Output the [X, Y] coordinate of the center of the cell containing the given text.  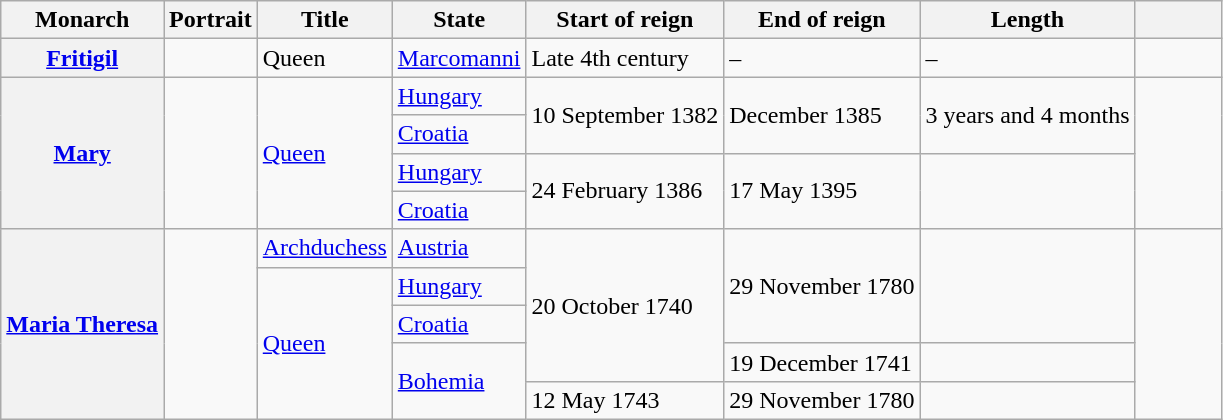
Portrait [211, 20]
Archduchess [324, 248]
3 years and 4 months [1028, 115]
Monarch [82, 20]
December 1385 [822, 115]
Title [324, 20]
12 May 1743 [625, 400]
10 September 1382 [625, 115]
Bohemia [459, 381]
20 October 1740 [625, 305]
Start of reign [625, 20]
19 December 1741 [822, 362]
End of reign [822, 20]
Maria Theresa [82, 324]
24 February 1386 [625, 191]
17 May 1395 [822, 191]
Mary [82, 153]
Austria [459, 248]
Late 4th century [625, 58]
Length [1028, 20]
State [459, 20]
Marcomanni [459, 58]
Fritigil [82, 58]
